Return the [x, y] coordinate for the center point of the cell that contains the specified text.  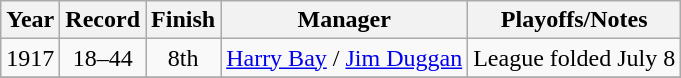
18–44 [103, 58]
Playoffs/Notes [574, 20]
League folded July 8 [574, 58]
Manager [344, 20]
Record [103, 20]
Year [30, 20]
Harry Bay / Jim Duggan [344, 58]
1917 [30, 58]
Finish [184, 20]
8th [184, 58]
